Search for the cell housing the specified text and yield its [X, Y] center coordinate. 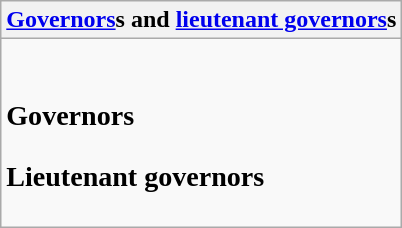
Governorss and lieutenant governorss [202, 20]
GovernorsLieutenant governors [202, 133]
